Determine the (x, y) coordinate at the center of the cell enclosing the given text.  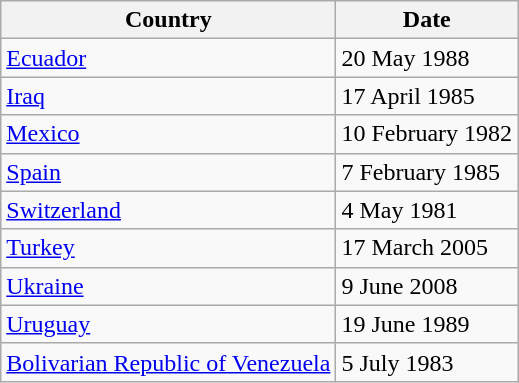
Uruguay (168, 324)
5 July 1983 (427, 362)
Bolivarian Republic of Venezuela (168, 362)
10 February 1982 (427, 134)
17 April 1985 (427, 96)
Date (427, 20)
Ecuador (168, 58)
Turkey (168, 248)
9 June 2008 (427, 286)
7 February 1985 (427, 172)
Switzerland (168, 210)
Ukraine (168, 286)
19 June 1989 (427, 324)
Country (168, 20)
Iraq (168, 96)
20 May 1988 (427, 58)
Spain (168, 172)
4 May 1981 (427, 210)
Mexico (168, 134)
17 March 2005 (427, 248)
